Pinpoint the cell where the given text exists, returning its (x, y) midpoint coordinate. 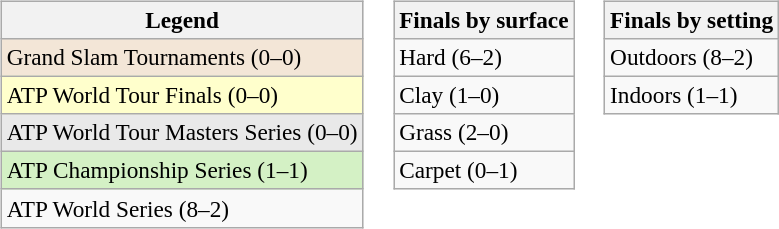
Outdoors (8–2) (692, 57)
Hard (6–2) (484, 57)
Legend (182, 20)
Grand Slam Tournaments (0–0) (182, 57)
Finals by surface (484, 20)
Clay (1–0) (484, 95)
Carpet (0–1) (484, 171)
ATP Championship Series (1–1) (182, 171)
ATP World Series (8–2) (182, 208)
Grass (2–0) (484, 133)
ATP World Tour Finals (0–0) (182, 95)
Indoors (1–1) (692, 95)
Finals by setting (692, 20)
ATP World Tour Masters Series (0–0) (182, 133)
